From the cell containing the given text, extract its center point as [x, y] coordinate. 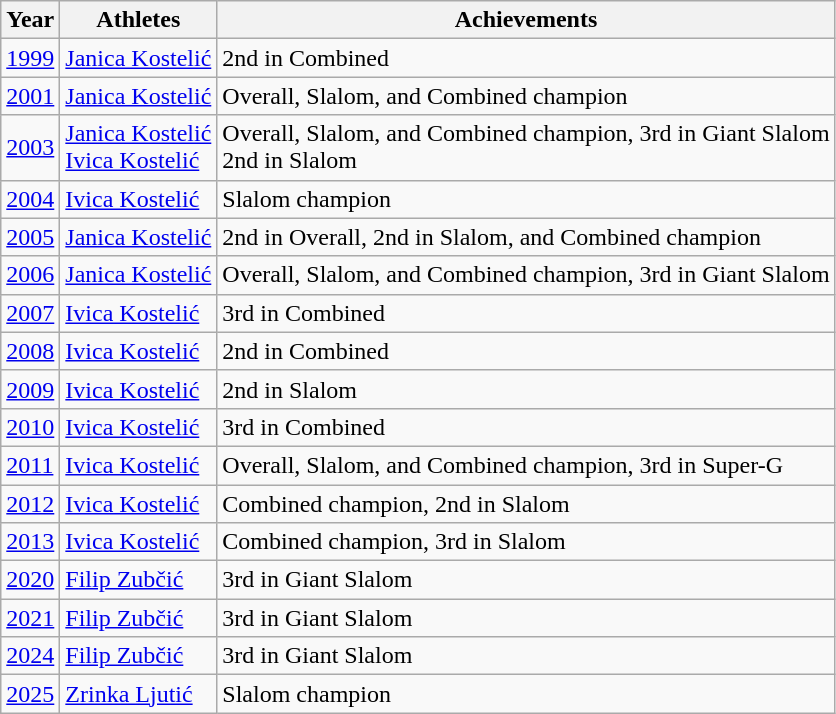
2021 [30, 618]
Overall, Slalom, and Combined champion, 3rd in Super-G [526, 465]
2010 [30, 427]
1999 [30, 58]
Overall, Slalom, and Combined champion [526, 96]
2nd in Overall, 2nd in Slalom, and Combined champion [526, 237]
Achievements [526, 20]
Zrinka Ljutić [138, 694]
2nd in Slalom [526, 389]
2006 [30, 275]
2011 [30, 465]
Overall, Slalom, and Combined champion, 3rd in Giant Slalom [526, 275]
Year [30, 20]
Overall, Slalom, and Combined champion, 3rd in Giant Slalom2nd in Slalom [526, 148]
2003 [30, 148]
2012 [30, 503]
2024 [30, 656]
2009 [30, 389]
2025 [30, 694]
2020 [30, 580]
2004 [30, 199]
2005 [30, 237]
Combined champion, 3rd in Slalom [526, 542]
Combined champion, 2nd in Slalom [526, 503]
2001 [30, 96]
2008 [30, 351]
Athletes [138, 20]
2007 [30, 313]
Janica KostelićIvica Kostelić [138, 148]
2013 [30, 542]
